Capture the cell that displays the provided text and extract its (x, y) central coordinate. 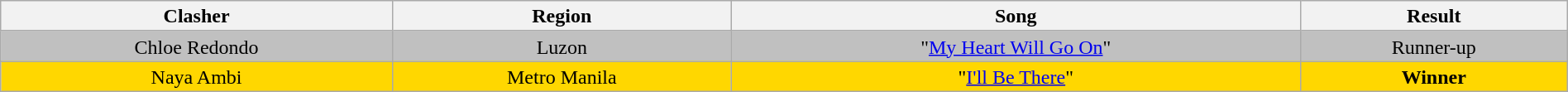
"I'll Be There" (1016, 76)
Runner-up (1434, 46)
Result (1434, 17)
Luzon (562, 46)
Region (562, 17)
Song (1016, 17)
Clasher (197, 17)
Winner (1434, 76)
Naya Ambi (197, 76)
"My Heart Will Go On" (1016, 46)
Metro Manila (562, 76)
Chloe Redondo (197, 46)
